Capture the cell that displays the provided text and extract its [x, y] central coordinate. 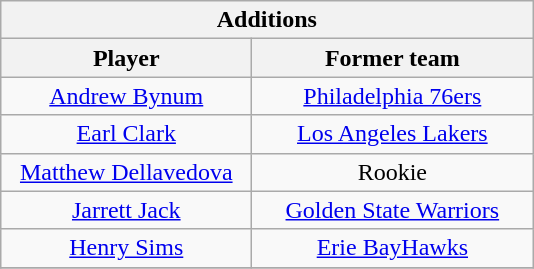
Henry Sims [126, 248]
Los Angeles Lakers [392, 134]
Additions [267, 20]
Golden State Warriors [392, 210]
Earl Clark [126, 134]
Erie BayHawks [392, 248]
Jarrett Jack [126, 210]
Andrew Bynum [126, 96]
Matthew Dellavedova [126, 172]
Former team [392, 58]
Player [126, 58]
Philadelphia 76ers [392, 96]
Rookie [392, 172]
